Determine the [X, Y] coordinate at the center of the cell enclosing the given text.  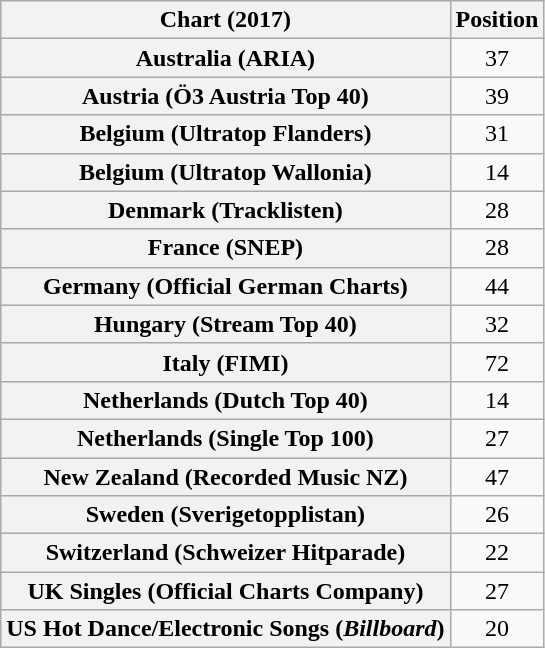
39 [497, 96]
Austria (Ö3 Austria Top 40) [226, 96]
37 [497, 58]
26 [497, 515]
32 [497, 324]
Chart (2017) [226, 20]
Switzerland (Schweizer Hitparade) [226, 553]
France (SNEP) [226, 248]
Denmark (Tracklisten) [226, 210]
Netherlands (Dutch Top 40) [226, 400]
Position [497, 20]
72 [497, 362]
Germany (Official German Charts) [226, 286]
US Hot Dance/Electronic Songs (Billboard) [226, 629]
31 [497, 134]
Sweden (Sverigetopplistan) [226, 515]
Belgium (Ultratop Flanders) [226, 134]
44 [497, 286]
UK Singles (Official Charts Company) [226, 591]
Netherlands (Single Top 100) [226, 438]
47 [497, 477]
Hungary (Stream Top 40) [226, 324]
Italy (FIMI) [226, 362]
20 [497, 629]
Australia (ARIA) [226, 58]
22 [497, 553]
New Zealand (Recorded Music NZ) [226, 477]
Belgium (Ultratop Wallonia) [226, 172]
